Search for the cell housing the specified text and yield its (X, Y) center coordinate. 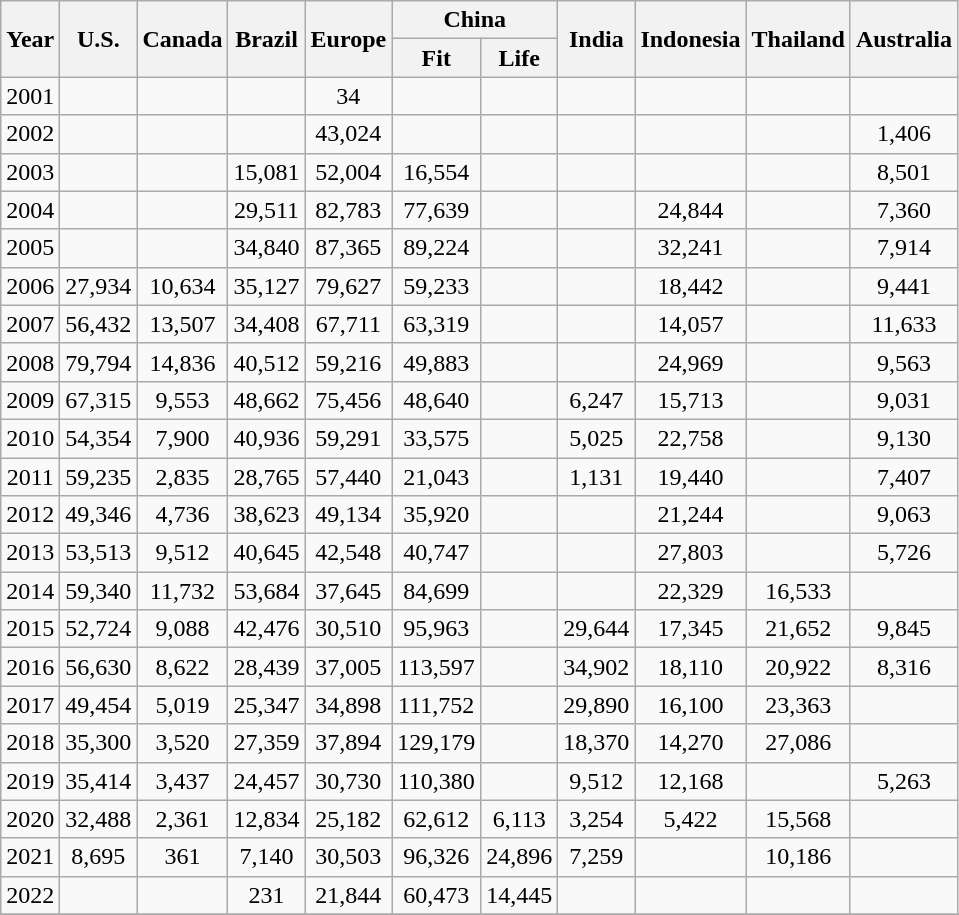
361 (182, 857)
12,834 (266, 819)
24,457 (266, 781)
37,005 (348, 667)
59,340 (98, 591)
7,407 (904, 477)
87,365 (348, 248)
32,241 (690, 248)
2020 (30, 819)
96,326 (436, 857)
18,110 (690, 667)
14,836 (182, 362)
India (596, 39)
7,360 (904, 210)
Year (30, 39)
1,131 (596, 477)
9,441 (904, 286)
25,182 (348, 819)
33,575 (436, 438)
Life (520, 58)
95,963 (436, 629)
9,031 (904, 400)
49,346 (98, 515)
Thailand (798, 39)
11,633 (904, 324)
21,043 (436, 477)
24,844 (690, 210)
22,758 (690, 438)
18,442 (690, 286)
37,645 (348, 591)
17,345 (690, 629)
8,695 (98, 857)
China (475, 20)
2,835 (182, 477)
30,510 (348, 629)
Brazil (266, 39)
40,645 (266, 553)
53,684 (266, 591)
42,548 (348, 553)
1,406 (904, 134)
75,456 (348, 400)
42,476 (266, 629)
2005 (30, 248)
5,422 (690, 819)
59,233 (436, 286)
7,900 (182, 438)
49,883 (436, 362)
63,319 (436, 324)
8,316 (904, 667)
2009 (30, 400)
10,634 (182, 286)
15,568 (798, 819)
11,732 (182, 591)
23,363 (798, 705)
27,934 (98, 286)
38,623 (266, 515)
2015 (30, 629)
2021 (30, 857)
4,736 (182, 515)
54,354 (98, 438)
2012 (30, 515)
28,765 (266, 477)
6,247 (596, 400)
2013 (30, 553)
3,437 (182, 781)
25,347 (266, 705)
7,259 (596, 857)
77,639 (436, 210)
56,630 (98, 667)
2022 (30, 895)
5,025 (596, 438)
9,553 (182, 400)
3,254 (596, 819)
29,890 (596, 705)
2001 (30, 96)
40,512 (266, 362)
Fit (436, 58)
37,894 (348, 743)
129,179 (436, 743)
48,640 (436, 400)
59,216 (348, 362)
9,845 (904, 629)
28,439 (266, 667)
14,057 (690, 324)
67,711 (348, 324)
35,127 (266, 286)
35,300 (98, 743)
24,969 (690, 362)
113,597 (436, 667)
15,081 (266, 172)
60,473 (436, 895)
18,370 (596, 743)
14,270 (690, 743)
79,794 (98, 362)
21,844 (348, 895)
2007 (30, 324)
53,513 (98, 553)
20,922 (798, 667)
52,004 (348, 172)
2,361 (182, 819)
8,622 (182, 667)
34 (348, 96)
16,554 (436, 172)
Canada (182, 39)
59,291 (348, 438)
3,520 (182, 743)
2019 (30, 781)
2018 (30, 743)
9,088 (182, 629)
Australia (904, 39)
34,408 (266, 324)
40,936 (266, 438)
22,329 (690, 591)
35,414 (98, 781)
48,662 (266, 400)
2016 (30, 667)
29,511 (266, 210)
111,752 (436, 705)
U.S. (98, 39)
8,501 (904, 172)
43,024 (348, 134)
82,783 (348, 210)
62,612 (436, 819)
2003 (30, 172)
7,140 (266, 857)
2008 (30, 362)
29,644 (596, 629)
21,244 (690, 515)
2006 (30, 286)
27,803 (690, 553)
89,224 (436, 248)
2002 (30, 134)
79,627 (348, 286)
16,100 (690, 705)
2010 (30, 438)
49,454 (98, 705)
52,724 (98, 629)
110,380 (436, 781)
27,359 (266, 743)
13,507 (182, 324)
30,730 (348, 781)
15,713 (690, 400)
2011 (30, 477)
7,914 (904, 248)
Europe (348, 39)
231 (266, 895)
21,652 (798, 629)
2004 (30, 210)
40,747 (436, 553)
34,902 (596, 667)
67,315 (98, 400)
5,019 (182, 705)
9,563 (904, 362)
9,130 (904, 438)
2014 (30, 591)
6,113 (520, 819)
49,134 (348, 515)
32,488 (98, 819)
19,440 (690, 477)
35,920 (436, 515)
59,235 (98, 477)
12,168 (690, 781)
27,086 (798, 743)
30,503 (348, 857)
5,726 (904, 553)
5,263 (904, 781)
56,432 (98, 324)
Indonesia (690, 39)
57,440 (348, 477)
34,840 (266, 248)
16,533 (798, 591)
34,898 (348, 705)
2017 (30, 705)
10,186 (798, 857)
84,699 (436, 591)
24,896 (520, 857)
14,445 (520, 895)
9,063 (904, 515)
